For the text-containing cell, return its midpoint in (x, y) coordinate format. 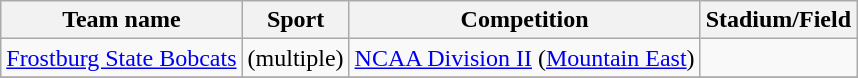
Stadium/Field (778, 20)
NCAA Division II (Mountain East) (524, 58)
Sport (296, 20)
Team name (122, 20)
(multiple) (296, 58)
Competition (524, 20)
Frostburg State Bobcats (122, 58)
